Search for the cell housing the specified text and yield its (x, y) center coordinate. 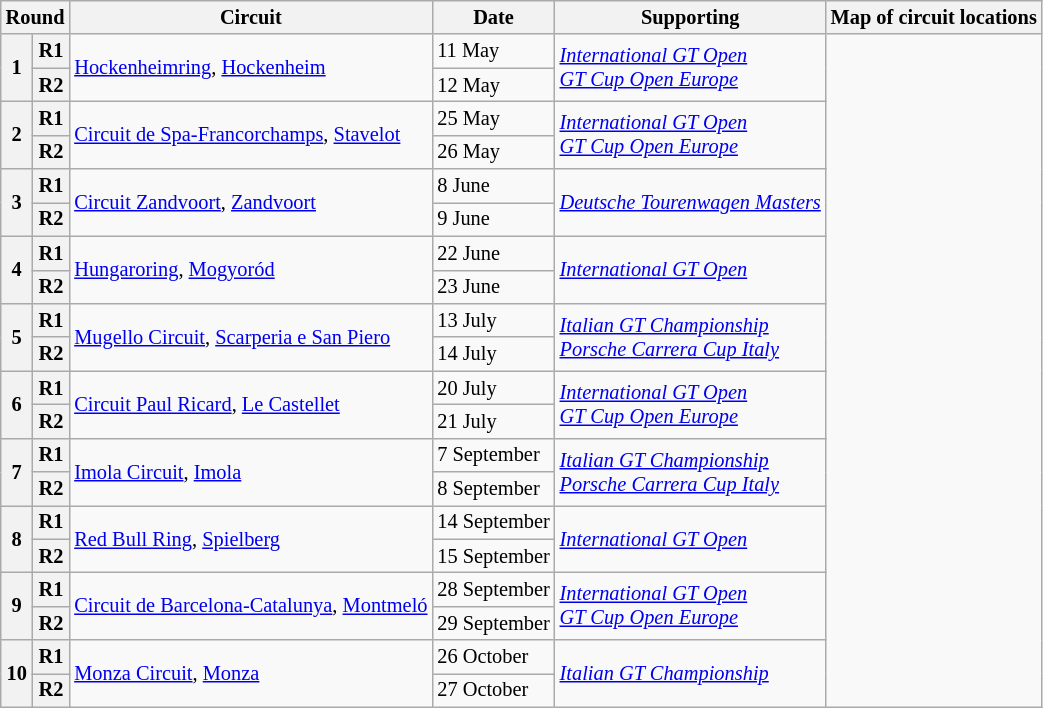
26 May (493, 152)
8 June (493, 186)
14 September (493, 522)
25 May (493, 118)
1 (17, 68)
28 September (493, 589)
23 June (493, 287)
Circuit Paul Ricard, Le Castellet (250, 404)
5 (17, 336)
Imola Circuit, Imola (250, 472)
Circuit de Spa-Francorchamps, Stavelot (250, 134)
7 (17, 472)
29 September (493, 623)
20 July (493, 388)
11 May (493, 51)
2 (17, 134)
Italian GT Championship (690, 674)
Red Bull Ring, Spielberg (250, 538)
Hungaroring, Mogyoród (250, 270)
27 October (493, 690)
Hockenheimring, Hockenheim (250, 68)
15 September (493, 556)
Deutsche Tourenwagen Masters (690, 202)
Round (36, 17)
8 (17, 538)
Monza Circuit, Monza (250, 674)
14 July (493, 354)
7 September (493, 455)
10 (17, 674)
9 June (493, 219)
4 (17, 270)
12 May (493, 85)
8 September (493, 489)
Mugello Circuit, Scarperia e San Piero (250, 336)
21 July (493, 421)
3 (17, 202)
Map of circuit locations (934, 17)
Date (493, 17)
13 July (493, 320)
22 June (493, 253)
9 (17, 606)
Circuit (250, 17)
Circuit Zandvoort, Zandvoort (250, 202)
Circuit de Barcelona-Catalunya, Montmeló (250, 606)
Supporting (690, 17)
6 (17, 404)
26 October (493, 657)
